Provide the (X, Y) coordinate of the cell's center where the given text is located.  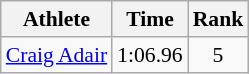
Rank (218, 19)
1:06.96 (150, 55)
Craig Adair (56, 55)
Time (150, 19)
Athlete (56, 19)
5 (218, 55)
